Find where the given text appears and provide that cell's center as (x, y) coordinate. 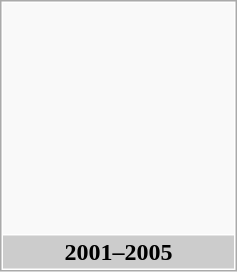
2001–2005 (118, 252)
